For the text-containing cell, return its midpoint in [X, Y] coordinate format. 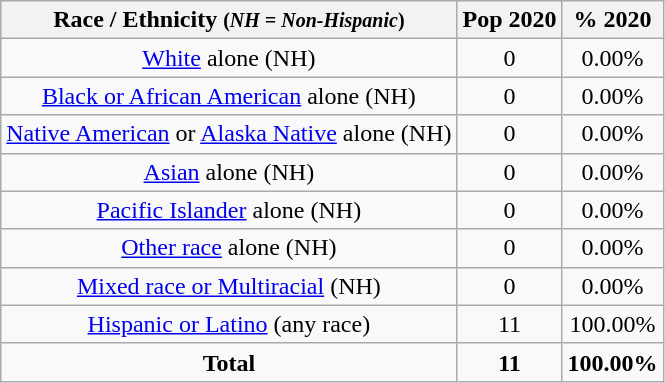
Asian alone (NH) [229, 172]
Total [229, 362]
Race / Ethnicity (NH = Non-Hispanic) [229, 20]
% 2020 [612, 20]
Hispanic or Latino (any race) [229, 324]
Pop 2020 [510, 20]
Black or African American alone (NH) [229, 96]
Other race alone (NH) [229, 248]
Mixed race or Multiracial (NH) [229, 286]
Pacific Islander alone (NH) [229, 210]
Native American or Alaska Native alone (NH) [229, 134]
White alone (NH) [229, 58]
